Search for the cell housing the specified text and yield its (X, Y) center coordinate. 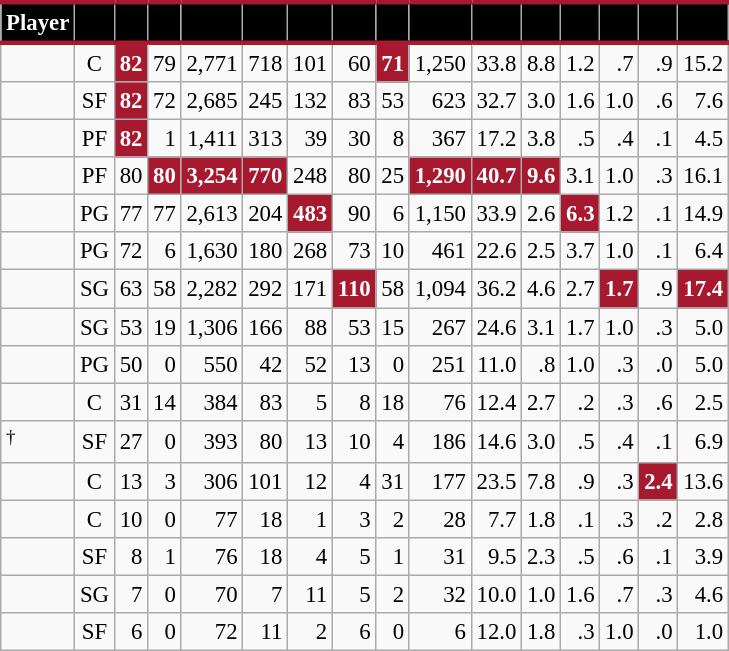
32.7 (496, 101)
27 (130, 441)
15.2 (703, 62)
36.2 (496, 289)
33.8 (496, 62)
60 (354, 62)
180 (266, 251)
248 (310, 176)
623 (440, 101)
166 (266, 327)
24.6 (496, 327)
.8 (542, 364)
1,630 (212, 251)
393 (212, 441)
Player (38, 22)
88 (310, 327)
22.6 (496, 251)
10.0 (496, 594)
13.6 (703, 482)
171 (310, 289)
292 (266, 289)
30 (354, 139)
7.7 (496, 519)
204 (266, 214)
28 (440, 519)
384 (212, 402)
70 (212, 594)
3.7 (580, 251)
71 (392, 62)
40.7 (496, 176)
367 (440, 139)
1,250 (440, 62)
7.8 (542, 482)
268 (310, 251)
9.6 (542, 176)
251 (440, 364)
11.0 (496, 364)
110 (354, 289)
267 (440, 327)
306 (212, 482)
12.0 (496, 632)
2,685 (212, 101)
770 (266, 176)
461 (440, 251)
2.8 (703, 519)
6.9 (703, 441)
39 (310, 139)
2,282 (212, 289)
14 (164, 402)
14.9 (703, 214)
550 (212, 364)
2.4 (658, 482)
3.8 (542, 139)
1,150 (440, 214)
4.5 (703, 139)
12.4 (496, 402)
2.3 (542, 557)
32 (440, 594)
1,094 (440, 289)
2,771 (212, 62)
42 (266, 364)
16.1 (703, 176)
2,613 (212, 214)
73 (354, 251)
132 (310, 101)
7.6 (703, 101)
90 (354, 214)
186 (440, 441)
33.9 (496, 214)
79 (164, 62)
17.2 (496, 139)
177 (440, 482)
23.5 (496, 482)
6.3 (580, 214)
6.4 (703, 251)
25 (392, 176)
14.6 (496, 441)
3,254 (212, 176)
12 (310, 482)
17.4 (703, 289)
1,290 (440, 176)
9.5 (496, 557)
245 (266, 101)
63 (130, 289)
50 (130, 364)
15 (392, 327)
718 (266, 62)
1,306 (212, 327)
483 (310, 214)
52 (310, 364)
2.6 (542, 214)
8.8 (542, 62)
313 (266, 139)
† (38, 441)
3.9 (703, 557)
1,411 (212, 139)
19 (164, 327)
